Output the [x, y] coordinate of the center of the cell containing the given text.  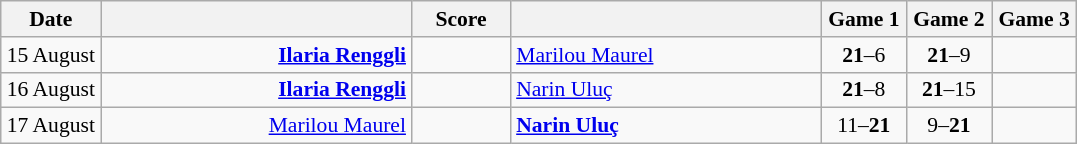
Game 3 [1034, 19]
15 August [51, 55]
21–8 [864, 90]
Game 1 [864, 19]
21–6 [864, 55]
Date [51, 19]
16 August [51, 90]
11–21 [864, 126]
Score [461, 19]
9–21 [948, 126]
21–15 [948, 90]
21–9 [948, 55]
Game 2 [948, 19]
17 August [51, 126]
